Return the [x, y] coordinate for the center point of the cell that contains the specified text.  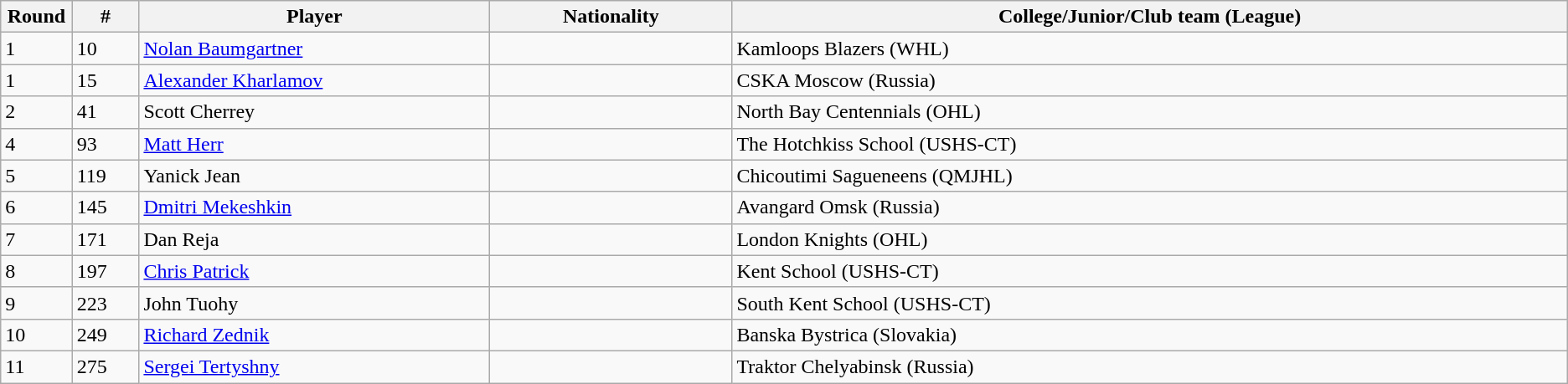
College/Junior/Club team (League) [1149, 17]
Banska Bystrica (Slovakia) [1149, 335]
The Hotchkiss School (USHS-CT) [1149, 144]
6 [37, 207]
Dan Reja [315, 239]
9 [37, 303]
Kent School (USHS-CT) [1149, 271]
119 [106, 176]
11 [37, 366]
Scott Cherrey [315, 112]
North Bay Centennials (OHL) [1149, 112]
2 [37, 112]
Player [315, 17]
145 [106, 207]
7 [37, 239]
John Tuohy [315, 303]
8 [37, 271]
Round [37, 17]
197 [106, 271]
South Kent School (USHS-CT) [1149, 303]
Avangard Omsk (Russia) [1149, 207]
Nationality [611, 17]
15 [106, 80]
4 [37, 144]
# [106, 17]
Chris Patrick [315, 271]
275 [106, 366]
Kamloops Blazers (WHL) [1149, 49]
41 [106, 112]
Matt Herr [315, 144]
Alexander Kharlamov [315, 80]
Richard Zednik [315, 335]
CSKA Moscow (Russia) [1149, 80]
171 [106, 239]
249 [106, 335]
93 [106, 144]
Yanick Jean [315, 176]
Chicoutimi Sagueneens (QMJHL) [1149, 176]
London Knights (OHL) [1149, 239]
Traktor Chelyabinsk (Russia) [1149, 366]
Sergei Tertyshny [315, 366]
Dmitri Mekeshkin [315, 207]
223 [106, 303]
5 [37, 176]
Nolan Baumgartner [315, 49]
